For the text-containing cell, return its midpoint in [x, y] coordinate format. 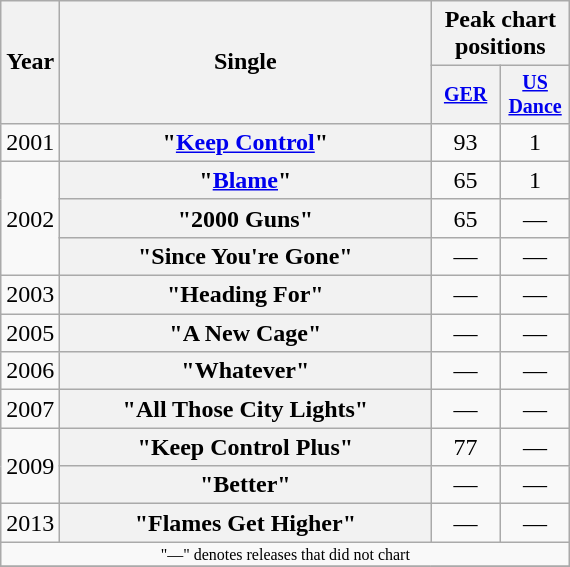
"Since You're Gone" [246, 256]
2007 [30, 409]
2001 [30, 142]
2006 [30, 371]
"Flames Get Higher" [246, 523]
"Heading For" [246, 295]
"Blame" [246, 180]
2009 [30, 466]
2005 [30, 333]
2003 [30, 295]
2002 [30, 218]
"Whatever" [246, 371]
Year [30, 62]
93 [466, 142]
"Keep Control" [246, 142]
"Better" [246, 485]
GER [466, 94]
"All Those City Lights" [246, 409]
Single [246, 62]
"Keep Control Plus" [246, 447]
"2000 Guns" [246, 218]
77 [466, 447]
"—" denotes releases that did not chart [286, 554]
"A New Cage" [246, 333]
US Dance [534, 94]
Peak chartpositions [500, 34]
2013 [30, 523]
